Search for the cell housing the specified text and yield its [x, y] center coordinate. 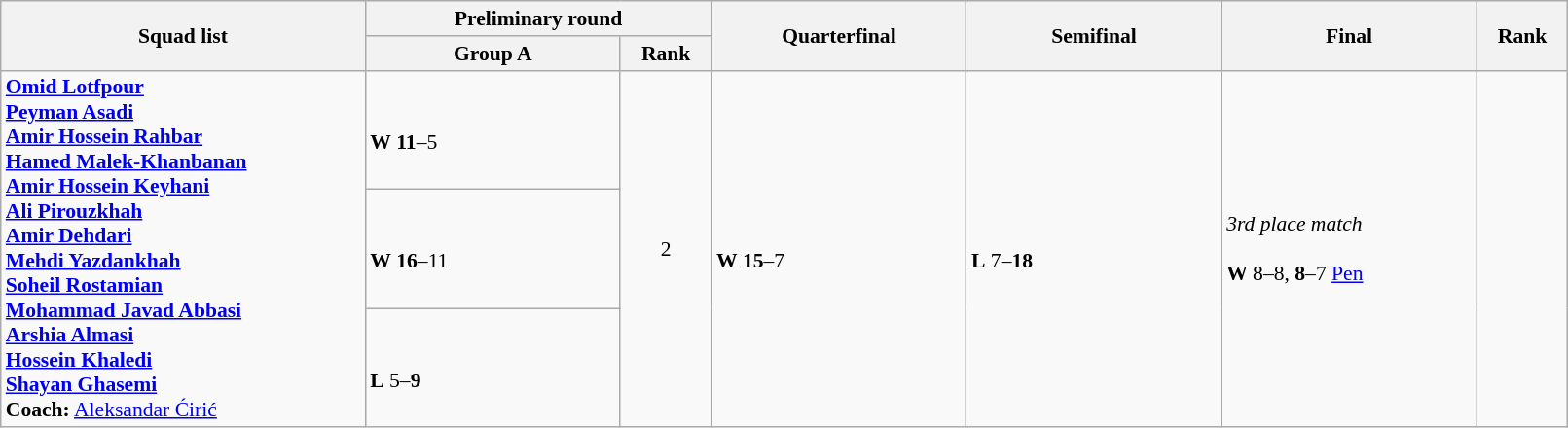
W 11–5 [492, 129]
Final [1349, 35]
Quarterfinal [839, 35]
W 15–7 [839, 249]
Semifinal [1094, 35]
3rd place matchW 8–8, 8–7 Pen [1349, 249]
L 7–18 [1094, 249]
2 [666, 249]
Group A [492, 53]
Squad list [183, 35]
Preliminary round [538, 18]
L 5–9 [492, 368]
W 16–11 [492, 249]
